Determine the [x, y] coordinate at the center of the cell enclosing the given text.  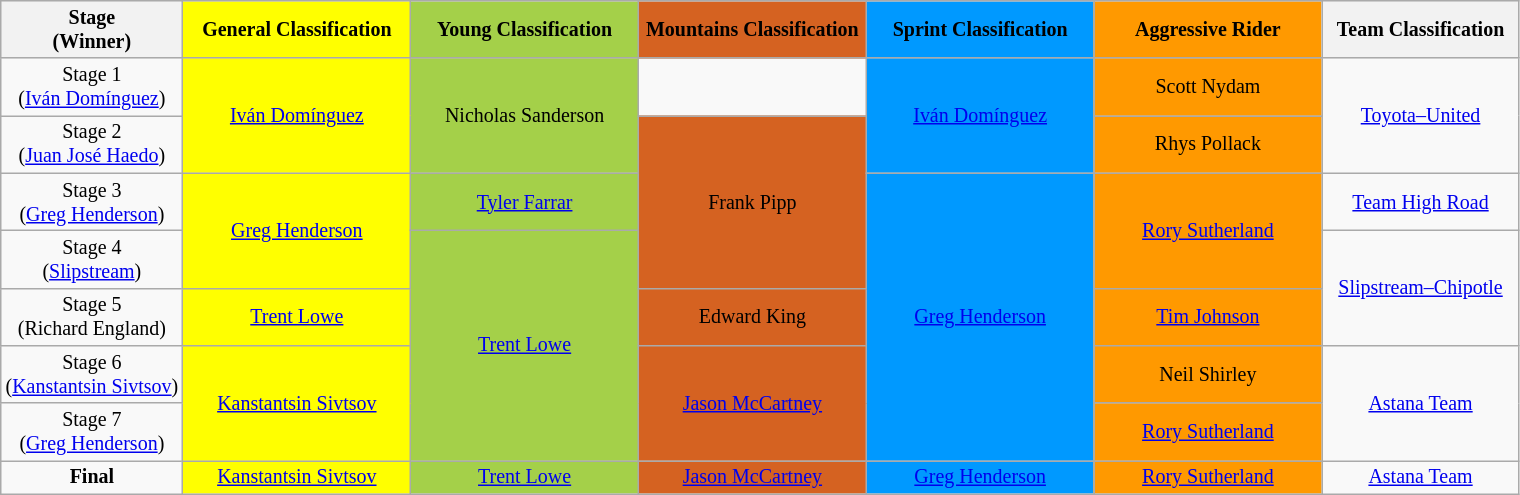
General Classification [297, 30]
Young Classification [525, 30]
Stage 7(Greg Henderson) [92, 432]
Stage 6(Kanstantsin Sivtsov) [92, 374]
Slipstream–Chipotle [1421, 288]
Stage 3(Greg Henderson) [92, 202]
Stage(Winner) [92, 30]
Toyota–United [1421, 116]
Rhys Pollack [1208, 144]
Frank Pipp [752, 202]
Tyler Farrar [525, 202]
Mountains Classification [752, 30]
Stage 5(Richard England) [92, 316]
Nicholas Sanderson [525, 116]
Sprint Classification [980, 30]
Stage 1(Iván Domínguez) [92, 88]
Scott Nydam [1208, 88]
Team High Road [1421, 202]
Neil Shirley [1208, 374]
Final [92, 478]
Tim Johnson [1208, 316]
Edward King [752, 316]
Stage 4(Slipstream) [92, 260]
Aggressive Rider [1208, 30]
Team Classification [1421, 30]
Stage 2(Juan José Haedo) [92, 144]
